Pinpoint the cell where the given text exists, returning its [x, y] midpoint coordinate. 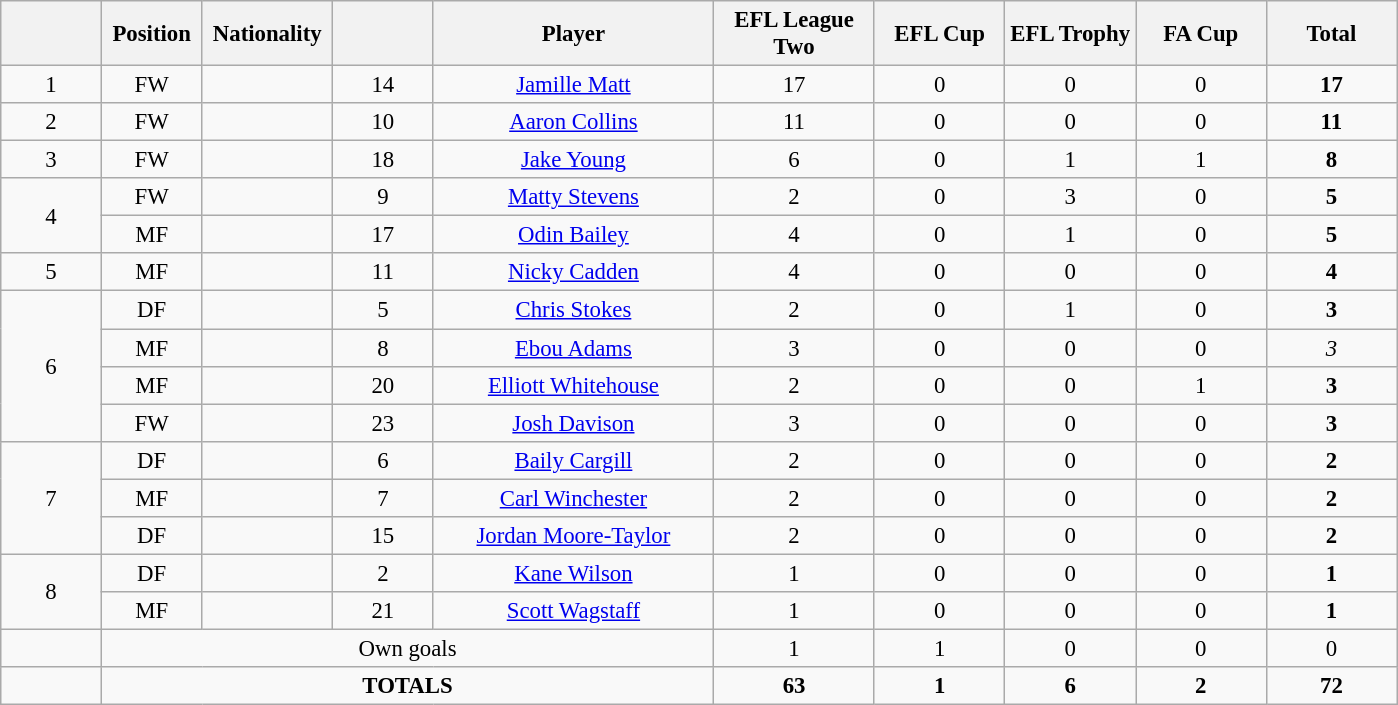
20 [384, 385]
EFL Trophy [1070, 34]
Chris Stokes [574, 310]
Matty Stevens [574, 197]
10 [384, 122]
TOTALS [407, 686]
Baily Cargill [574, 460]
Position [152, 34]
21 [384, 611]
18 [384, 160]
Total [1332, 34]
23 [384, 423]
63 [794, 686]
9 [384, 197]
Nicky Cadden [574, 273]
Player [574, 34]
14 [384, 85]
Josh Davison [574, 423]
Own goals [407, 648]
Jordan Moore-Taylor [574, 536]
Scott Wagstaff [574, 611]
72 [1332, 686]
Jamille Matt [574, 85]
Nationality [268, 34]
Odin Bailey [574, 235]
Ebou Adams [574, 348]
Kane Wilson [574, 573]
FA Cup [1202, 34]
15 [384, 536]
EFL League Two [794, 34]
EFL Cup [940, 34]
Elliott Whitehouse [574, 385]
Jake Young [574, 160]
Carl Winchester [574, 498]
Aaron Collins [574, 122]
